Return the (X, Y) coordinate for the center point of the cell that contains the specified text.  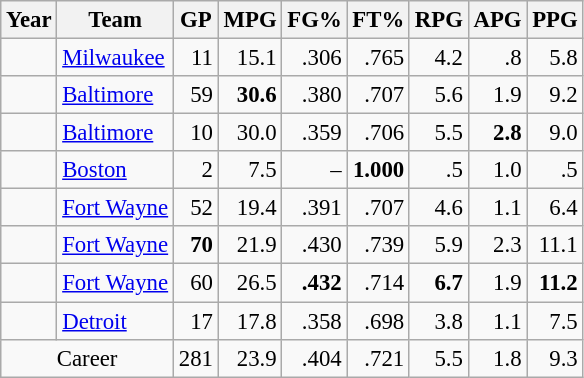
Milwaukee (116, 58)
30.6 (250, 95)
.739 (378, 245)
.706 (378, 133)
Boston (116, 170)
9.3 (555, 358)
1.0 (498, 170)
2.3 (498, 245)
17 (196, 321)
4.6 (438, 208)
.359 (314, 133)
5.6 (438, 95)
11.2 (555, 283)
5.9 (438, 245)
PPG (555, 20)
Team (116, 20)
17.8 (250, 321)
– (314, 170)
.404 (314, 358)
5.8 (555, 58)
APG (498, 20)
.430 (314, 245)
6.7 (438, 283)
3.8 (438, 321)
Career (88, 358)
FG% (314, 20)
.306 (314, 58)
19.4 (250, 208)
9.0 (555, 133)
6.4 (555, 208)
2.8 (498, 133)
FT% (378, 20)
26.5 (250, 283)
.698 (378, 321)
70 (196, 245)
Detroit (116, 321)
.380 (314, 95)
9.2 (555, 95)
.358 (314, 321)
1.8 (498, 358)
59 (196, 95)
52 (196, 208)
4.2 (438, 58)
11.1 (555, 245)
Year (29, 20)
.8 (498, 58)
60 (196, 283)
GP (196, 20)
15.1 (250, 58)
2 (196, 170)
11 (196, 58)
.765 (378, 58)
21.9 (250, 245)
281 (196, 358)
30.0 (250, 133)
10 (196, 133)
1.000 (378, 170)
.391 (314, 208)
.721 (378, 358)
.714 (378, 283)
23.9 (250, 358)
.432 (314, 283)
RPG (438, 20)
MPG (250, 20)
